Locate the cell with the specified text and output its [x, y] center coordinate. 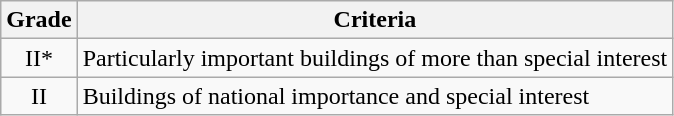
II* [39, 58]
Criteria [375, 20]
Buildings of national importance and special interest [375, 96]
Grade [39, 20]
II [39, 96]
Particularly important buildings of more than special interest [375, 58]
